Extract the [x, y] coordinate from the center of the cell holding the provided text.  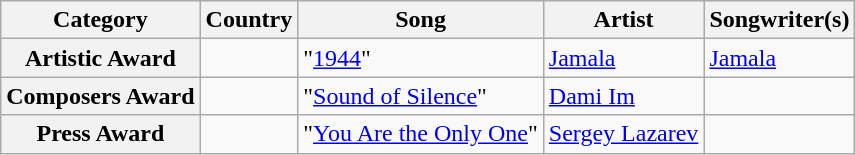
Artistic Award [100, 58]
Sergey Lazarev [624, 134]
"Sound of Silence" [421, 96]
Song [421, 20]
Songwriter(s) [780, 20]
Artist [624, 20]
Dami Im [624, 96]
Composers Award [100, 96]
Category [100, 20]
Press Award [100, 134]
"1944" [421, 58]
Country [249, 20]
"You Are the Only One" [421, 134]
